Determine the (x, y) coordinate at the center of the cell enclosing the given text.  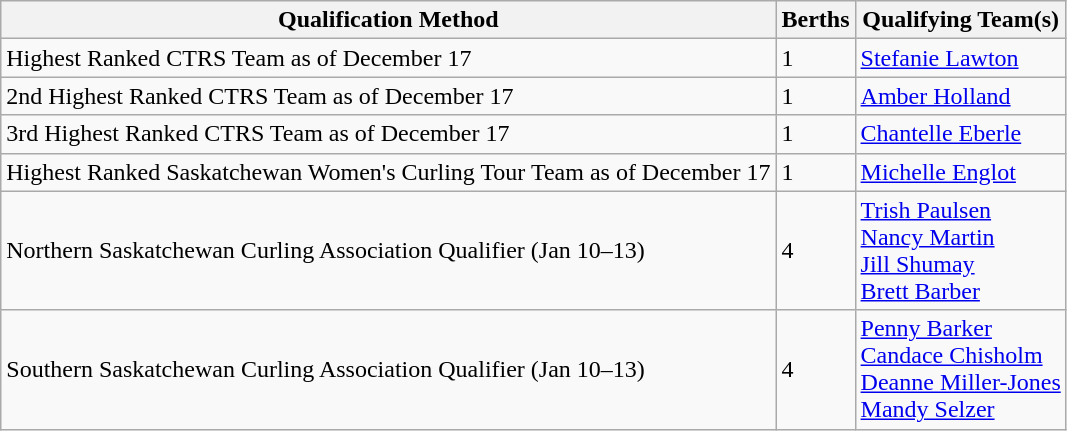
Qualification Method (388, 20)
Trish PaulsenNancy MartinJill ShumayBrett Barber (960, 250)
Highest Ranked CTRS Team as of December 17 (388, 58)
Qualifying Team(s) (960, 20)
Chantelle Eberle (960, 134)
Michelle Englot (960, 172)
Penny BarkerCandace ChisholmDeanne Miller-JonesMandy Selzer (960, 370)
Southern Saskatchewan Curling Association Qualifier (Jan 10–13) (388, 370)
Berths (816, 20)
Amber Holland (960, 96)
2nd Highest Ranked CTRS Team as of December 17 (388, 96)
Highest Ranked Saskatchewan Women's Curling Tour Team as of December 17 (388, 172)
Northern Saskatchewan Curling Association Qualifier (Jan 10–13) (388, 250)
Stefanie Lawton (960, 58)
3rd Highest Ranked CTRS Team as of December 17 (388, 134)
